Locate the cell with the specified text and output its (x, y) center coordinate. 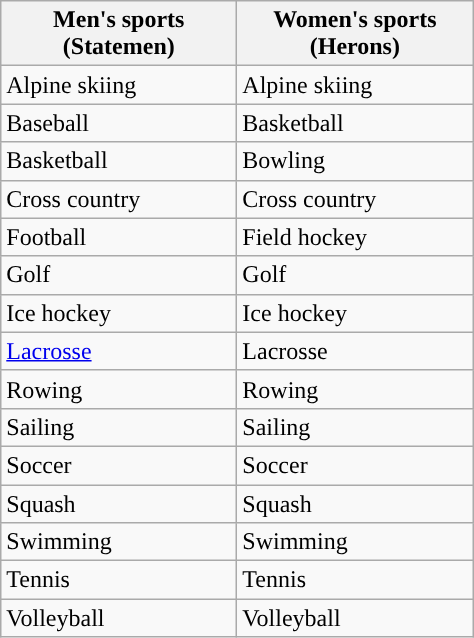
Bowling (355, 161)
Field hockey (355, 237)
Women's sports(Herons) (355, 34)
Men's sports(Statemen) (119, 34)
Football (119, 237)
Baseball (119, 123)
